Search for the cell housing the specified text and yield its (X, Y) center coordinate. 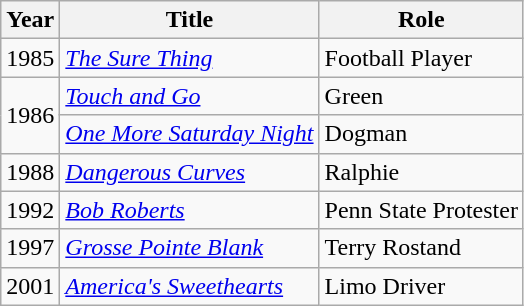
Title (190, 20)
Bob Roberts (190, 210)
1992 (30, 210)
1986 (30, 115)
America's Sweethearts (190, 286)
2001 (30, 286)
1985 (30, 58)
Grosse Pointe Blank (190, 248)
Terry Rostand (421, 248)
Role (421, 20)
Year (30, 20)
Ralphie (421, 172)
1997 (30, 248)
Limo Driver (421, 286)
Dangerous Curves (190, 172)
Touch and Go (190, 96)
Penn State Protester (421, 210)
The Sure Thing (190, 58)
1988 (30, 172)
Green (421, 96)
Football Player (421, 58)
Dogman (421, 134)
One More Saturday Night (190, 134)
